Pinpoint the cell where the given text exists, returning its [X, Y] midpoint coordinate. 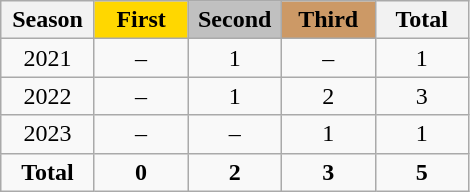
Third [328, 20]
2022 [48, 96]
Season [48, 20]
5 [422, 172]
2023 [48, 134]
0 [141, 172]
Second [235, 20]
2021 [48, 58]
First [141, 20]
